Find where the given text appears and provide that cell's center as (X, Y) coordinate. 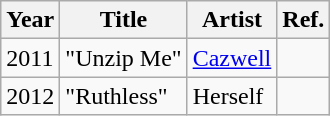
Herself (232, 96)
Cazwell (232, 58)
2012 (30, 96)
2011 (30, 58)
Ref. (304, 20)
Artist (232, 20)
Title (124, 20)
"Ruthless" (124, 96)
Year (30, 20)
"Unzip Me" (124, 58)
